Output the (x, y) coordinate of the center of the cell containing the given text.  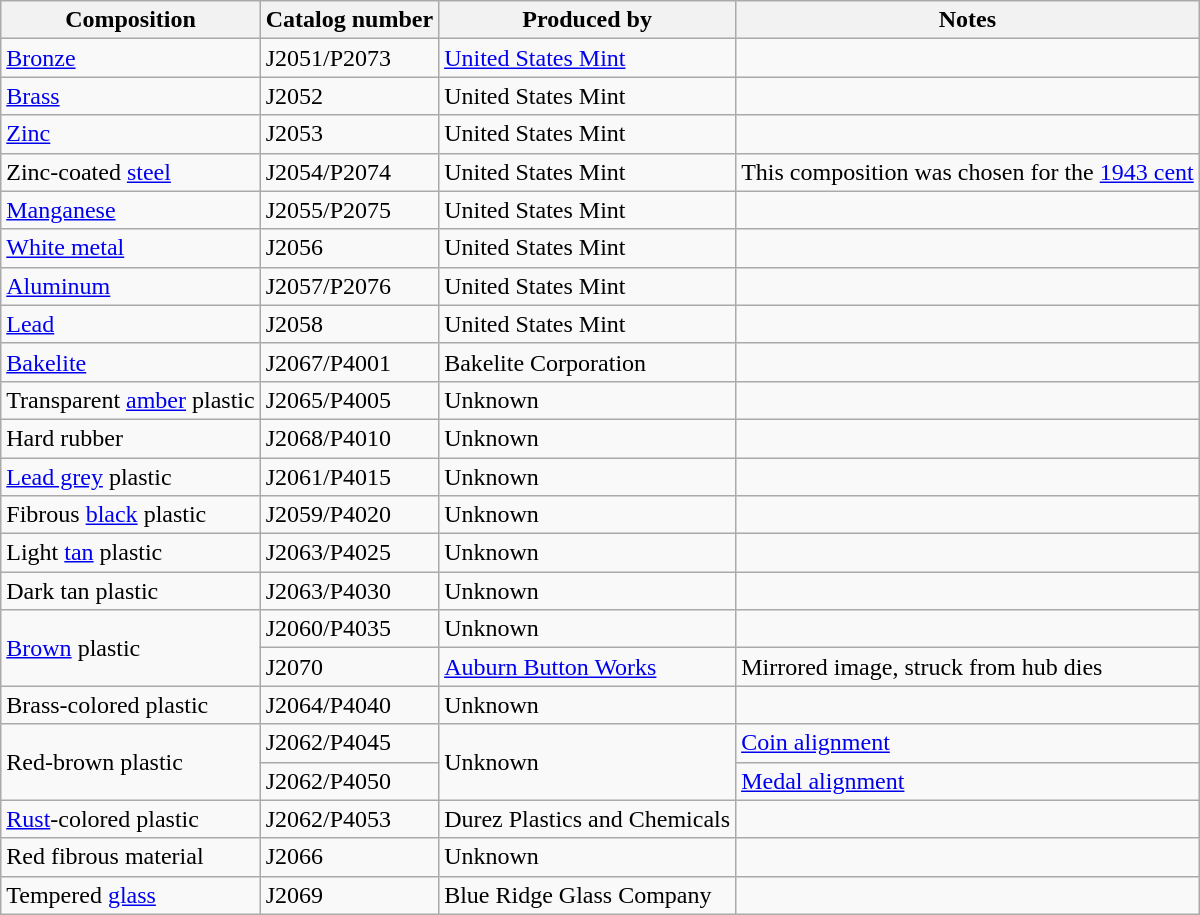
Red fibrous material (130, 857)
Aluminum (130, 286)
J2067/P4001 (349, 362)
J2070 (349, 667)
Bronze (130, 58)
Notes (968, 20)
Brass (130, 96)
J2062/P4050 (349, 781)
Lead (130, 324)
J2060/P4035 (349, 629)
J2059/P4020 (349, 515)
White metal (130, 248)
Bakelite (130, 362)
Catalog number (349, 20)
Durez Plastics and Chemicals (588, 819)
J2068/P4010 (349, 438)
Brass-colored plastic (130, 705)
Rust-colored plastic (130, 819)
Fibrous black plastic (130, 515)
Brown plastic (130, 648)
J2052 (349, 96)
Coin alignment (968, 743)
Bakelite Corporation (588, 362)
J2069 (349, 895)
Medal alignment (968, 781)
J2062/P4053 (349, 819)
Auburn Button Works (588, 667)
Hard rubber (130, 438)
Transparent amber plastic (130, 400)
J2066 (349, 857)
Dark tan plastic (130, 591)
J2056 (349, 248)
Produced by (588, 20)
Tempered glass (130, 895)
Mirrored image, struck from hub dies (968, 667)
Manganese (130, 210)
J2061/P4015 (349, 477)
Red-brown plastic (130, 762)
J2063/P4030 (349, 591)
J2054/P2074 (349, 172)
This composition was chosen for the 1943 cent (968, 172)
J2055/P2075 (349, 210)
Composition (130, 20)
J2064/P4040 (349, 705)
Lead grey plastic (130, 477)
J2057/P2076 (349, 286)
Blue Ridge Glass Company (588, 895)
J2053 (349, 134)
Light tan plastic (130, 553)
J2058 (349, 324)
Zinc (130, 134)
J2051/P2073 (349, 58)
J2065/P4005 (349, 400)
J2062/P4045 (349, 743)
Zinc-coated steel (130, 172)
J2063/P4025 (349, 553)
